Determine the [X, Y] coordinate at the center of the cell enclosing the given text.  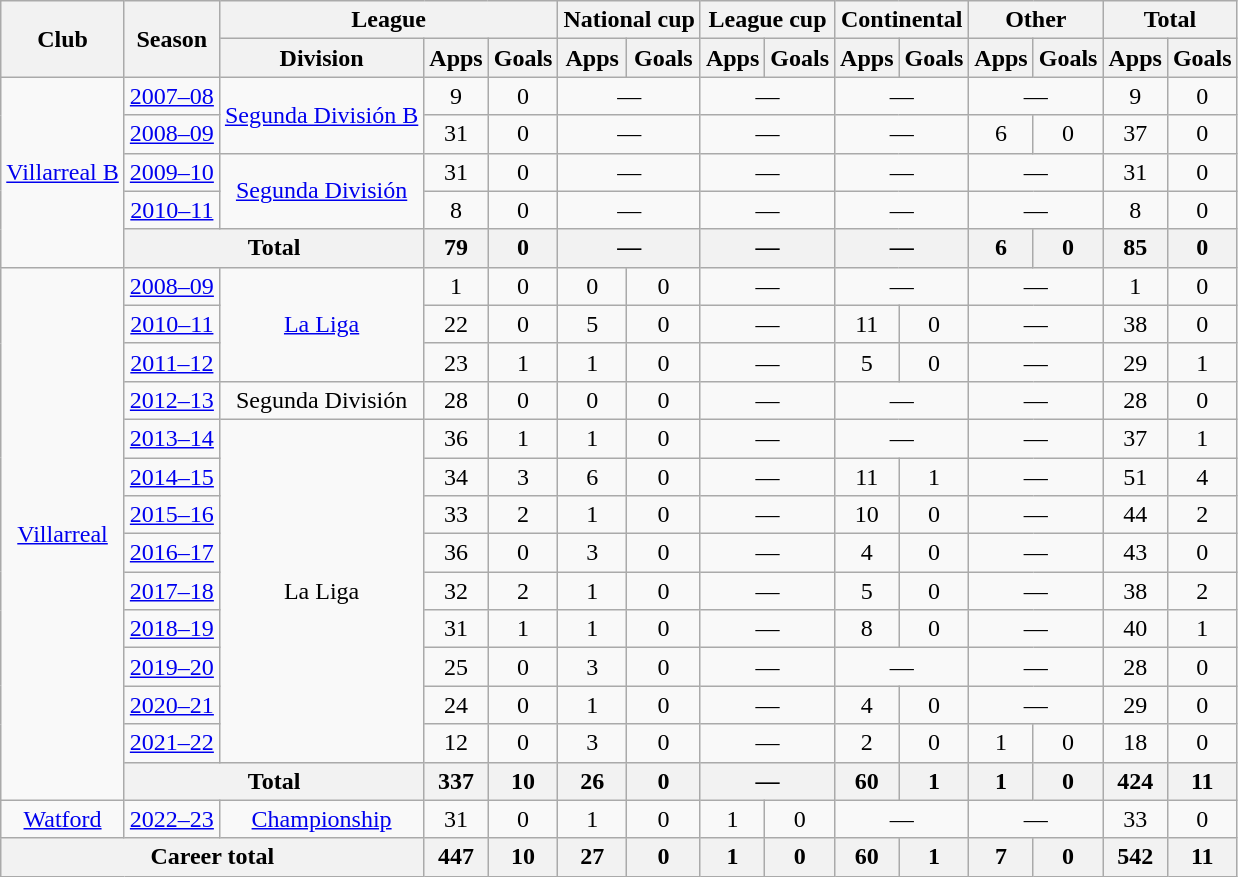
23 [456, 362]
43 [1135, 553]
Villarreal [63, 534]
85 [1135, 248]
32 [456, 591]
Division [321, 58]
Continental [902, 20]
2007–08 [172, 96]
2022–23 [172, 819]
2013–14 [172, 438]
34 [456, 477]
26 [592, 781]
Club [63, 39]
2009–10 [172, 172]
44 [1135, 515]
2020–21 [172, 705]
League cup [767, 20]
51 [1135, 477]
League [388, 20]
2021–22 [172, 743]
Villarreal B [63, 172]
2014–15 [172, 477]
25 [456, 667]
79 [456, 248]
40 [1135, 629]
Watford [63, 819]
424 [1135, 781]
2019–20 [172, 667]
18 [1135, 743]
2017–18 [172, 591]
National cup [629, 20]
Segunda División B [321, 115]
2015–16 [172, 515]
447 [456, 857]
Season [172, 39]
2012–13 [172, 400]
24 [456, 705]
542 [1135, 857]
Other [1036, 20]
337 [456, 781]
7 [1001, 857]
22 [456, 324]
2011–12 [172, 362]
2018–19 [172, 629]
Career total [212, 857]
27 [592, 857]
Championship [321, 819]
12 [456, 743]
2016–17 [172, 553]
